Return the [X, Y] coordinate for the center point of the cell that contains the specified text.  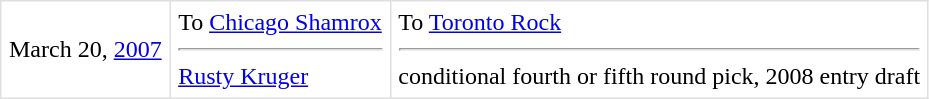
To Chicago Shamrox Rusty Kruger [280, 50]
To Toronto Rock conditional fourth or fifth round pick, 2008 entry draft [659, 50]
March 20, 2007 [86, 50]
